Find where the given text appears and provide that cell's center as [x, y] coordinate. 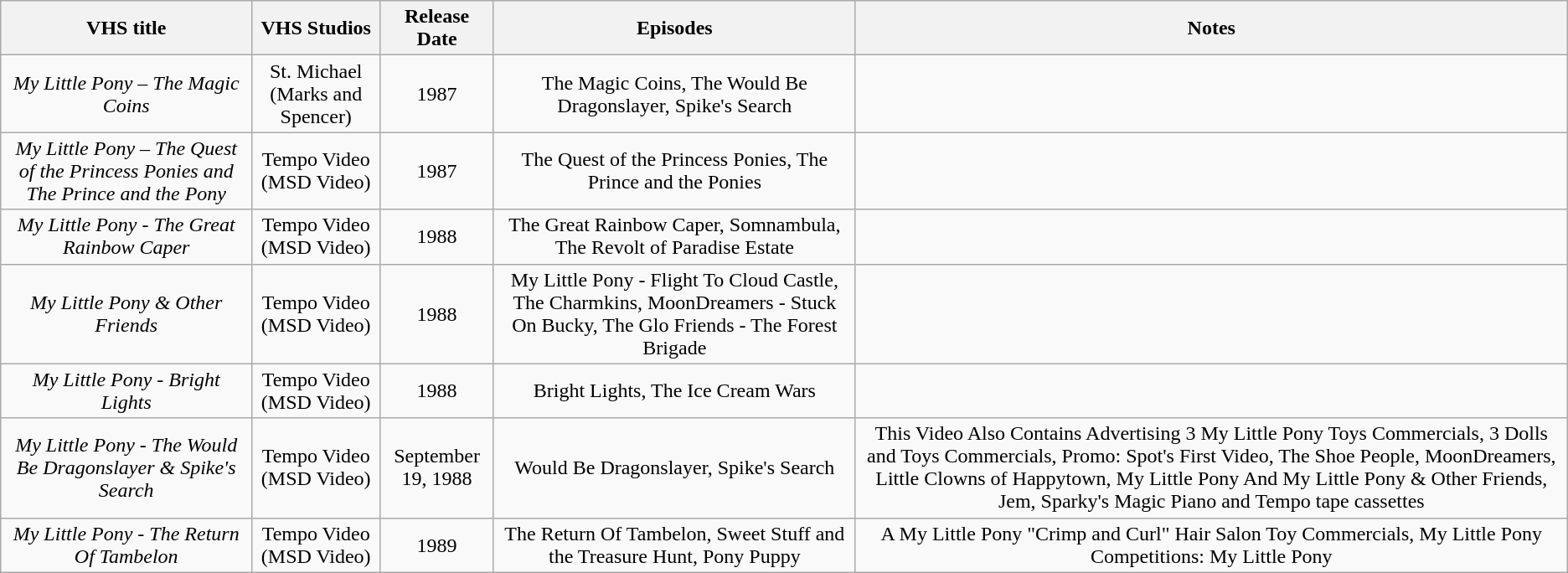
The Return Of Tambelon, Sweet Stuff and the Treasure Hunt, Pony Puppy [674, 545]
1989 [437, 545]
VHS Studios [317, 28]
My Little Pony - Bright Lights [126, 390]
Bright Lights, The Ice Cream Wars [674, 390]
The Quest of the Princess Ponies, The Prince and the Ponies [674, 171]
Episodes [674, 28]
The Great Rainbow Caper, Somnambula, The Revolt of Paradise Estate [674, 236]
My Little Pony - Flight To Cloud Castle, The Charmkins, MoonDreamers - Stuck On Bucky, The Glo Friends - The Forest Brigade [674, 313]
Would Be Dragonslayer, Spike's Search [674, 467]
My Little Pony – The Quest of the Princess Ponies and The Prince and the Pony [126, 171]
My Little Pony - The Great Rainbow Caper [126, 236]
Release Date [437, 28]
The Magic Coins, The Would Be Dragonslayer, Spike's Search [674, 94]
Notes [1211, 28]
VHS title [126, 28]
St. Michael (Marks and Spencer) [317, 94]
A My Little Pony "Crimp and Curl" Hair Salon Toy Commercials, My Little Pony Competitions: My Little Pony [1211, 545]
My Little Pony - The Would Be Dragonslayer & Spike's Search [126, 467]
My Little Pony & Other Friends [126, 313]
September 19, 1988 [437, 467]
My Little Pony - The Return Of Tambelon [126, 545]
My Little Pony – The Magic Coins [126, 94]
